Search for the cell housing the specified text and yield its [X, Y] center coordinate. 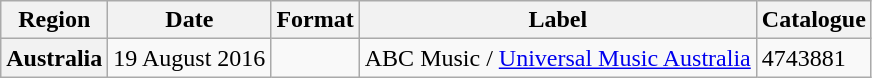
Catalogue [814, 20]
ABC Music / Universal Music Australia [558, 58]
Region [54, 20]
Australia [54, 58]
Label [558, 20]
4743881 [814, 58]
19 August 2016 [190, 58]
Format [315, 20]
Date [190, 20]
